Return [X, Y] of the center of cell containing provided text 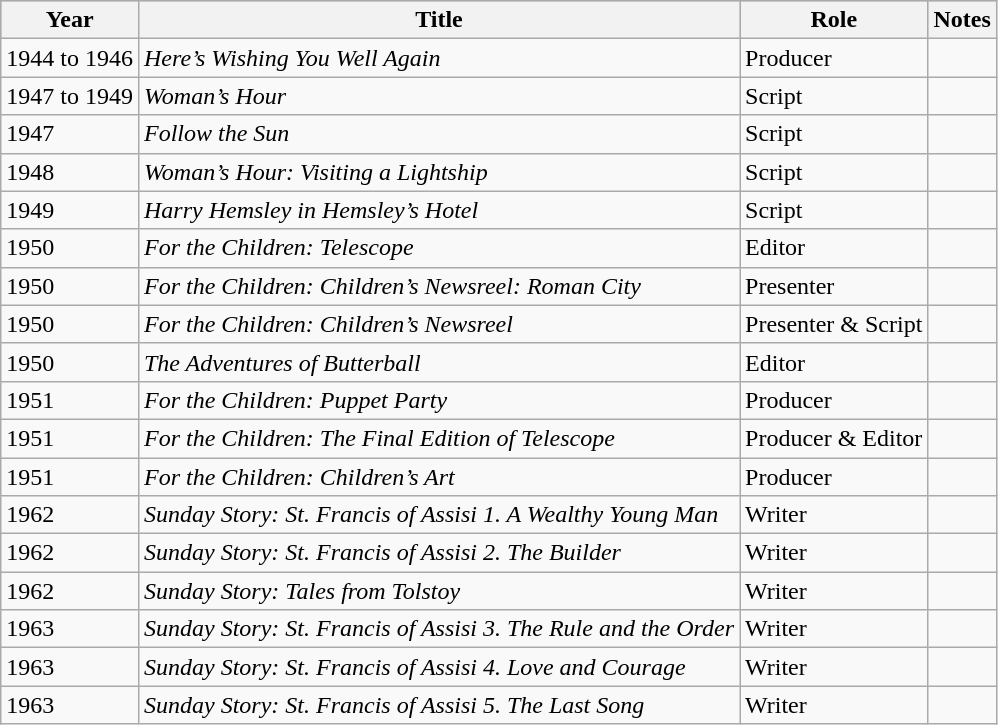
Sunday Story: St. Francis of Assisi 1. A Wealthy Young Man [438, 515]
Producer & Editor [834, 438]
Harry Hemsley in Hemsley’s Hotel [438, 210]
For the Children: Children’s Newsreel: Roman City [438, 286]
Presenter [834, 286]
For the Children: Children’s Art [438, 477]
1947 to 1949 [70, 96]
Notes [962, 20]
1947 [70, 134]
1949 [70, 210]
Sunday Story: St. Francis of Assisi 3. The Rule and the Order [438, 629]
1944 to 1946 [70, 58]
Woman’s Hour: Visiting a Lightship [438, 172]
Sunday Story: St. Francis of Assisi 2. The Builder [438, 553]
The Adventures of Butterball [438, 362]
Sunday Story: St. Francis of Assisi 4. Love and Courage [438, 667]
Sunday Story: Tales from Tolstoy [438, 591]
Follow the Sun [438, 134]
Woman’s Hour [438, 96]
Sunday Story: St. Francis of Assisi 5. The Last Song [438, 705]
Year [70, 20]
Title [438, 20]
For the Children: Puppet Party [438, 400]
For the Children: Children’s Newsreel [438, 324]
Here’s Wishing You Well Again [438, 58]
For the Children: The Final Edition of Telescope [438, 438]
1948 [70, 172]
Presenter & Script [834, 324]
Role [834, 20]
For the Children: Telescope [438, 248]
